Return (X, Y) of the center of cell containing provided text 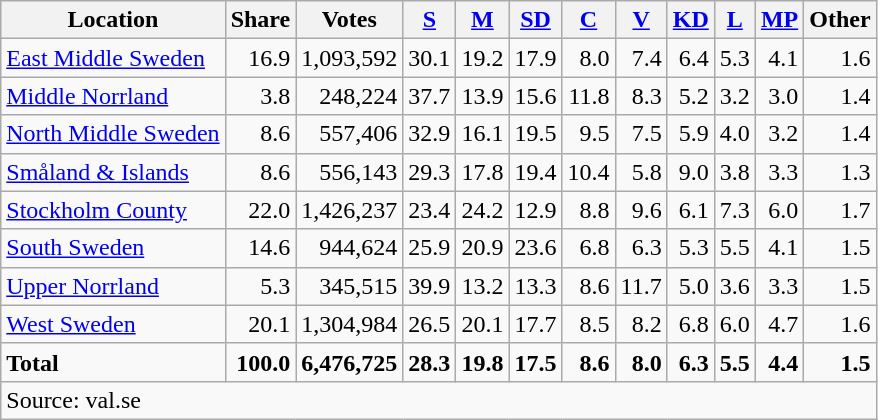
7.4 (641, 58)
557,406 (350, 134)
L (734, 20)
Total (113, 362)
24.2 (482, 210)
KD (690, 20)
1,426,237 (350, 210)
7.3 (734, 210)
1,304,984 (350, 324)
6.1 (690, 210)
11.7 (641, 286)
7.5 (641, 134)
East Middle Sweden (113, 58)
5.2 (690, 96)
8.8 (588, 210)
10.4 (588, 172)
29.3 (430, 172)
16.1 (482, 134)
3.0 (779, 96)
23.4 (430, 210)
8.2 (641, 324)
MP (779, 20)
9.0 (690, 172)
5.0 (690, 286)
8.3 (641, 96)
39.9 (430, 286)
Location (113, 20)
19.2 (482, 58)
4.7 (779, 324)
Middle Norrland (113, 96)
Votes (350, 20)
16.9 (260, 58)
Småland & Islands (113, 172)
13.2 (482, 286)
17.9 (536, 58)
30.1 (430, 58)
SD (536, 20)
M (482, 20)
556,143 (350, 172)
15.6 (536, 96)
Upper Norrland (113, 286)
5.9 (690, 134)
1,093,592 (350, 58)
37.7 (430, 96)
6.4 (690, 58)
19.4 (536, 172)
Other (840, 20)
8.5 (588, 324)
12.9 (536, 210)
23.6 (536, 248)
22.0 (260, 210)
Source: val.se (438, 400)
North Middle Sweden (113, 134)
9.5 (588, 134)
13.9 (482, 96)
West Sweden (113, 324)
13.3 (536, 286)
19.8 (482, 362)
11.8 (588, 96)
South Sweden (113, 248)
944,624 (350, 248)
17.5 (536, 362)
100.0 (260, 362)
28.3 (430, 362)
17.8 (482, 172)
14.6 (260, 248)
S (430, 20)
25.9 (430, 248)
Share (260, 20)
Stockholm County (113, 210)
3.6 (734, 286)
C (588, 20)
4.4 (779, 362)
V (641, 20)
248,224 (350, 96)
19.5 (536, 134)
5.8 (641, 172)
20.9 (482, 248)
4.0 (734, 134)
6,476,725 (350, 362)
345,515 (350, 286)
26.5 (430, 324)
9.6 (641, 210)
1.7 (840, 210)
17.7 (536, 324)
1.3 (840, 172)
32.9 (430, 134)
